Locate the cell with the specified text and output its [x, y] center coordinate. 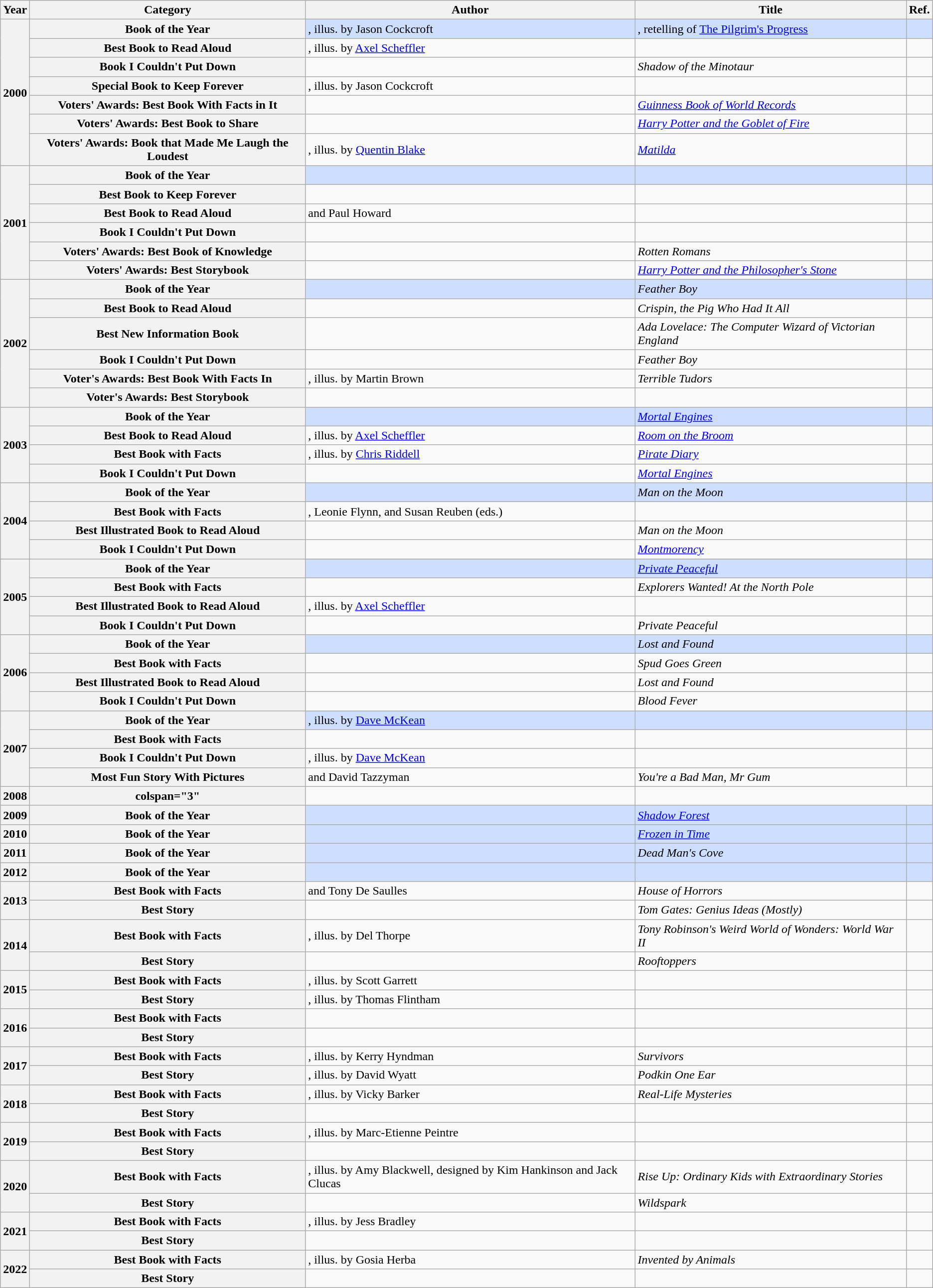
2011 [15, 853]
and Paul Howard [470, 213]
2000 [15, 93]
Voter's Awards: Best Book With Facts In [167, 378]
Harry Potter and the Goblet of Fire [771, 124]
Terrible Tudors [771, 378]
Ada Lovelace: The Computer Wizard of Victorian England [771, 334]
2017 [15, 1066]
2008 [15, 796]
, illus. by Quentin Blake [470, 150]
Guinness Book of World Records [771, 105]
Tony Robinson's Weird World of Wonders: World War II [771, 935]
2015 [15, 990]
Title [771, 10]
Room on the Broom [771, 435]
colspan="3" [167, 796]
2005 [15, 596]
, Leonie Flynn, and Susan Reuben (eds.) [470, 511]
2004 [15, 521]
Ref. [919, 10]
2018 [15, 1104]
Voters' Awards: Best Storybook [167, 270]
You're a Bad Man, Mr Gum [771, 777]
Tom Gates: Genius Ideas (Mostly) [771, 910]
2021 [15, 1231]
Best New Information Book [167, 334]
Frozen in Time [771, 834]
, retelling of The Pilgrim's Progress [771, 29]
, illus. by Vicky Barker [470, 1094]
Spud Goes Green [771, 663]
2014 [15, 945]
2022 [15, 1269]
Matilda [771, 150]
2013 [15, 901]
Author [470, 10]
Wildspark [771, 1202]
Shadow of the Minotaur [771, 67]
Year [15, 10]
Montmorency [771, 549]
Voters' Awards: Best Book With Facts in It [167, 105]
2019 [15, 1141]
Dead Man's Cove [771, 853]
Survivors [771, 1056]
2002 [15, 343]
, illus. by Thomas Flintham [470, 999]
Harry Potter and the Philosopher's Stone [771, 270]
2016 [15, 1028]
, illus. by Marc-Etienne Peintre [470, 1132]
and Tony De Saulles [470, 891]
Pirate Diary [771, 454]
2010 [15, 834]
Voter's Awards: Best Storybook [167, 397]
Rotten Romans [771, 251]
, illus. by Martin Brown [470, 378]
, illus. by Kerry Hyndman [470, 1056]
Voters' Awards: Best Book to Share [167, 124]
2006 [15, 673]
Explorers Wanted! At the North Pole [771, 587]
2020 [15, 1186]
Voters' Awards: Best Book of Knowledge [167, 251]
, illus. by Amy Blackwell, designed by Kim Hankinson and Jack Clucas [470, 1177]
, illus. by Del Thorpe [470, 935]
, illus. by David Wyatt [470, 1075]
Real-Life Mysteries [771, 1094]
2012 [15, 872]
Voters' Awards: Book that Made Me Laugh the Loudest [167, 150]
Most Fun Story With Pictures [167, 777]
2009 [15, 815]
, illus. by Gosia Herba [470, 1260]
2003 [15, 445]
Best Book to Keep Forever [167, 194]
House of Horrors [771, 891]
Podkin One Ear [771, 1075]
Category [167, 10]
Shadow Forest [771, 815]
Special Book to Keep Forever [167, 86]
and David Tazzyman [470, 777]
Blood Fever [771, 701]
2001 [15, 222]
, illus. by Scott Garrett [470, 980]
Invented by Animals [771, 1260]
Crispin, the Pig Who Had It All [771, 308]
, illus. by Chris Riddell [470, 454]
Rise Up: Ordinary Kids with Extraordinary Stories [771, 1177]
, illus. by Jess Bradley [470, 1222]
Rooftoppers [771, 961]
2007 [15, 748]
